Capture the cell that displays the provided text and extract its [X, Y] central coordinate. 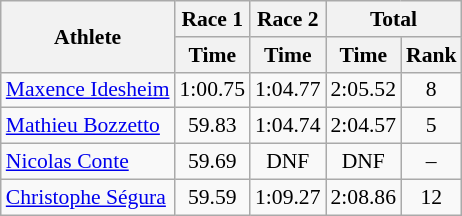
Race 2 [288, 19]
59.69 [212, 162]
12 [432, 197]
Rank [432, 55]
– [432, 162]
Christophe Ségura [88, 197]
Mathieu Bozzetto [88, 126]
59.59 [212, 197]
8 [432, 90]
Maxence Idesheim [88, 90]
2:08.86 [364, 197]
2:05.52 [364, 90]
2:04.57 [364, 126]
Race 1 [212, 19]
1:00.75 [212, 90]
59.83 [212, 126]
Total [394, 19]
1:09.27 [288, 197]
1:04.74 [288, 126]
Athlete [88, 36]
Nicolas Conte [88, 162]
5 [432, 126]
1:04.77 [288, 90]
